Locate the cell with the specified text and output its [X, Y] center coordinate. 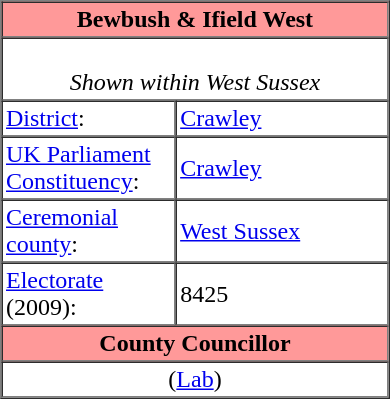
Bewbush & Ifield West [196, 20]
Shown within West Sussex [196, 70]
District: [89, 118]
West Sussex [282, 232]
8425 [282, 294]
(Lab) [196, 380]
UK Parliament Constituency: [89, 168]
Ceremonial county: [89, 232]
County Councillor [196, 344]
Electorate (2009): [89, 294]
